Provide the [x, y] coordinate of the cell's center where the given text is located.  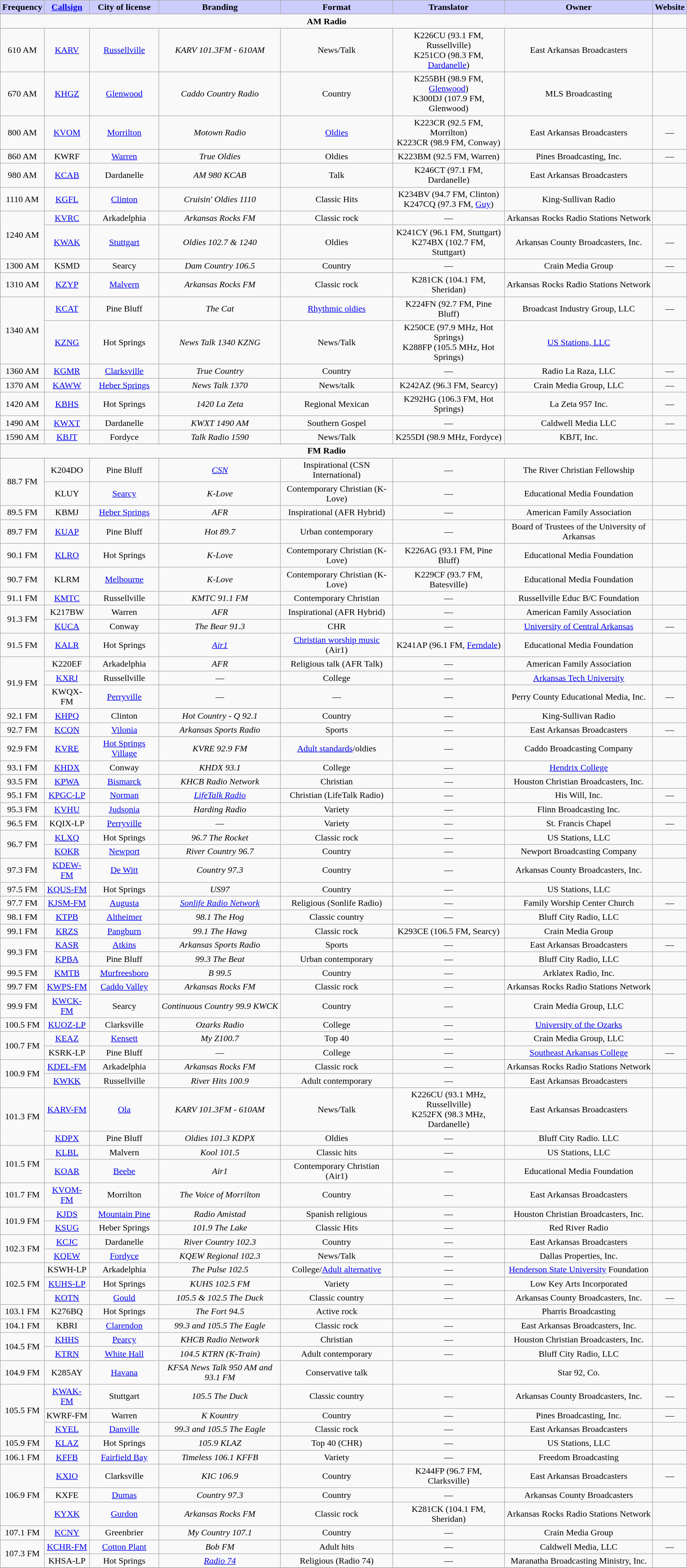
Southern Gospel [337, 423]
106.9 FM [22, 1495]
KDEW-FM [67, 870]
93.5 FM [22, 781]
East Arkansas Broadcasters, Inc. [579, 1325]
KLBL [67, 1152]
K226AG (93.1 FM, Pine Bluff) [448, 555]
Dam Country 106.5 [220, 266]
K244FP (96.7 FM, Clarksville) [448, 1476]
Russellville Educ B/C Foundation [579, 598]
KLXQ [67, 837]
Conservative talk [337, 1372]
104.1 FM [22, 1325]
KHGZ [67, 94]
KHPQ [67, 716]
105.5 & 102.5 The Duck [220, 1298]
Star 92, Co. [579, 1372]
Contemporary Christian [337, 598]
KWKK [67, 1080]
Low Key Arts Incorporated [579, 1284]
Christian (LifeTalk Radio) [337, 795]
KZNG [67, 343]
Bluff City Radio. LLC [579, 1138]
CHR [337, 626]
Atkins [124, 945]
Website [670, 7]
LifeTalk Radio [220, 795]
1590 AM [22, 437]
Bismarck [124, 781]
Inspirational (CSN International) [337, 470]
KALR [67, 645]
KCAB [67, 175]
KSUG [67, 1228]
The Bear 91.3 [220, 626]
KSWH-LP [67, 1270]
KHDX [67, 767]
610 AM [22, 50]
Top 40 [337, 1039]
K220EF [67, 664]
Newport [124, 851]
Oldies 102.7 & 1240 [220, 242]
Caddo Country Radio [220, 94]
The Voice of Morrilton [220, 1195]
98.1 The Hog [220, 917]
96.7 FM [22, 844]
Altheimer [124, 917]
Top 40 (CHR) [337, 1443]
KOKR [67, 851]
K217BW [67, 612]
River Hits 100.9 [220, 1080]
AM 980 KCAB [220, 175]
KSRK-LP [67, 1053]
KHSA-LP [67, 1561]
Owner [579, 7]
KVRE [67, 748]
90.1 FM [22, 555]
1110 AM [22, 199]
Cruisin' Oldies 1110 [220, 199]
KCNY [67, 1533]
KLAZ [67, 1443]
Glenwood [124, 94]
91.3 FM [22, 619]
Spanish religious [337, 1214]
Red River Radio [579, 1228]
Pearcy [124, 1339]
KTPB [67, 917]
97.7 FM [22, 903]
100.9 FM [22, 1073]
CSN [220, 470]
Judsonia [124, 809]
News Talk 1370 [220, 385]
105.5 The Duck [220, 1396]
Callsign [67, 7]
KUHS 102.5 FM [220, 1284]
Frequency [22, 7]
River Country 96.7 [220, 851]
101.5 FM [22, 1164]
University of the Ozarks [579, 1025]
Format [337, 7]
Caddo Broadcasting Company [579, 748]
KARV [67, 50]
True Oldies [220, 156]
Radio La Raza, LLC [579, 371]
Danville [124, 1429]
K234BV (94.7 FM, Clinton)K247CQ (97.3 FM, Guy) [448, 199]
White Hall [124, 1353]
KSMD [67, 266]
Continuous Country 99.9 KWCK [220, 1006]
KLUY [67, 494]
KLRO [67, 555]
Motown Radio [220, 132]
Translator [448, 7]
K293CE (106.5 FM, Searcy) [448, 931]
K226CU (93.1 MHz, Russellville)K252FX (98.3 MHz, Dardanelle) [448, 1109]
FM Radio [327, 451]
Kensett [124, 1039]
860 AM [22, 156]
KBHS [67, 404]
KVRE 92.9 FM [220, 748]
Norman [124, 795]
K241CY (96.1 FM, Stuttgart)K274BX (102.7 FM, Stuttgart) [448, 242]
KWXT [67, 423]
Oldies 101.3 KDPX [220, 1138]
100.5 FM [22, 1025]
K224FN (92.7 FM, Pine Bluff) [448, 308]
KDPX [67, 1138]
KASR [67, 945]
92.9 FM [22, 748]
101.9 FM [22, 1221]
KCON [67, 730]
91.5 FM [22, 645]
KZYP [67, 285]
KLRM [67, 579]
K229CF (93.7 FM, Batesville) [448, 579]
91.1 FM [22, 598]
KQUS-FM [67, 889]
KDEL-FM [67, 1066]
Clarendon [124, 1325]
KBJT, Inc. [579, 437]
98.1 FM [22, 917]
Henderson State University Foundation [579, 1270]
105.9 FM [22, 1443]
KGFL [67, 199]
91.9 FM [22, 683]
Radio 74 [220, 1561]
KWXT 1490 AM [220, 423]
KXIO [67, 1476]
MLS Broadcasting [579, 94]
Classic hits [337, 1152]
Pangburn [124, 931]
103.1 FM [22, 1312]
KMTC [67, 598]
K223CR (92.5 FM, Morrilton)K223CR (98.9 FM, Conway) [448, 132]
980 AM [22, 175]
KAWW [67, 385]
Family Worship Center Church [579, 903]
KVOM-FM [67, 1195]
Regional Mexican [337, 404]
Beebe [124, 1171]
97.5 FM [22, 889]
KBRI [67, 1325]
Radio Amistad [220, 1214]
99.9 FM [22, 1006]
101.7 FM [22, 1195]
K Kountry [220, 1415]
News Talk 1340 KZNG [220, 343]
KQEW Regional 102.3 [220, 1256]
La Zeta 957 Inc. [579, 404]
KCHR-FM [67, 1547]
KWAK [67, 242]
KIC 106.9 [220, 1476]
93.1 FM [22, 767]
Fairfield Bay [124, 1457]
Board of Trustees of the University of Arkansas [579, 531]
1370 AM [22, 385]
KUCA [67, 626]
University of Central Arkansas [579, 626]
K292HG (106.3 FM, Hot Springs) [448, 404]
K226CU (93.1 FM, Russellville)K251CO (98.3 FM, Dardanelle) [448, 50]
True Country [220, 371]
Maranatha Broadcasting Ministry, Inc. [579, 1561]
Dumas [124, 1495]
99.3 The Beat [220, 959]
Ola [124, 1109]
The Pulse 102.5 [220, 1270]
KPBA [67, 959]
KWRF [67, 156]
KTRN [67, 1353]
KVRC [67, 218]
104.9 FM [22, 1372]
Caldwell Media, LLC [579, 1547]
1420 AM [22, 404]
K276BQ [67, 1312]
Gurdon [124, 1514]
99.7 FM [22, 987]
Vilonia [124, 730]
KRZS [67, 931]
Murfreesboro [124, 973]
Sonlife Radio Network [220, 903]
101.3 FM [22, 1116]
90.7 FM [22, 579]
Contemporary Christian (Air1) [337, 1171]
Flinn Broadcasting Inc. [579, 809]
KJSM-FM [67, 903]
Augusta [124, 903]
95.3 FM [22, 809]
99.3 FM [22, 952]
Adult hits [337, 1547]
Dallas Properties, Inc. [579, 1256]
Timeless 106.1 KFFB [220, 1457]
99.5 FM [22, 973]
KYEL [67, 1429]
89.7 FM [22, 531]
KGMR [67, 371]
The Cat [220, 308]
KMTB [67, 973]
1300 AM [22, 266]
KCJC [67, 1242]
Religious (Sonlife Radio) [337, 903]
US97 [220, 889]
KUOZ-LP [67, 1025]
Bob FM [220, 1547]
107.1 FM [22, 1533]
1240 AM [22, 235]
Active rock [337, 1312]
Gould [124, 1298]
Arkansas Tech University [579, 678]
College/Adult alternative [337, 1270]
106.1 FM [22, 1457]
95.1 FM [22, 795]
Talk [337, 175]
Religious talk (AFR Talk) [337, 664]
Branding [220, 7]
The River Christian Fellowship [579, 470]
Talk Radio 1590 [220, 437]
KBJT [67, 437]
Newport Broadcasting Company [579, 851]
101.9 The Lake [220, 1228]
Hendrix College [579, 767]
K204DO [67, 470]
KQEW [67, 1256]
105.9 KLAZ [220, 1443]
KJDS [67, 1214]
Religious (Radio 74) [337, 1561]
104.5 FM [22, 1346]
KWRF-FM [67, 1415]
104.5 KTRN (K-Train) [220, 1353]
River Country 102.3 [220, 1242]
My Z100.7 [220, 1039]
Christian worship music (Air1) [337, 645]
K250CE (97.9 MHz, Hot Springs)K288FP (105.5 MHz, Hot Springs) [448, 343]
Havana [124, 1372]
107.3 FM [22, 1554]
1490 AM [22, 423]
Rhythmic oldies [337, 308]
Freedom Broadcasting [579, 1457]
KPWA [67, 781]
KVOM [67, 132]
KWQX-FM [67, 697]
His Will, Inc. [579, 795]
KOTN [67, 1298]
KXFE [67, 1495]
AM Radio [327, 21]
My Country 107.1 [220, 1533]
De Witt [124, 870]
KUAP [67, 531]
KBMJ [67, 513]
B 99.5 [220, 973]
KUHS-LP [67, 1284]
KEAZ [67, 1039]
Mountain Pine [124, 1214]
Greenbrier [124, 1533]
96.5 FM [22, 823]
Southeast Arkansas College [579, 1053]
KWPS-FM [67, 987]
670 AM [22, 94]
Adult standards/oldies [337, 748]
99.1 FM [22, 931]
K255BH (98.9 FM, Glenwood)K300DJ (107.9 FM, Glenwood) [448, 94]
K223BM (92.5 FM, Warren) [448, 156]
Caddo Valley [124, 987]
The Fort 94.5 [220, 1312]
KWAK-FM [67, 1396]
Perry County Educational Media, Inc. [579, 697]
Hot 89.7 [220, 531]
KHHS [67, 1339]
1310 AM [22, 285]
Pharris Broadcasting [579, 1312]
Arklatex Radio, Inc. [579, 973]
KFFB [67, 1457]
Harding Radio [220, 809]
92.7 FM [22, 730]
K241AP (96.1 FM, Ferndale) [448, 645]
K285AY [67, 1372]
KFSA News Talk 950 AM and 93.1 FM [220, 1372]
100.7 FM [22, 1046]
Caldwell Media LLC [579, 423]
KYXK [67, 1514]
K255DI (98.9 MHz, Fordyce) [448, 437]
Ozarks Radio [220, 1025]
Arkansas County Broadcasters [579, 1495]
89.5 FM [22, 513]
KOAR [67, 1171]
KCAT [67, 308]
Hot Springs Village [124, 748]
97.3 FM [22, 870]
KHDX 93.1 [220, 767]
88.7 FM [22, 482]
KMTC 91.1 FM [220, 598]
KVHU [67, 809]
Hot Country - Q 92.1 [220, 716]
KQIX-LP [67, 823]
Kool 101.5 [220, 1152]
K246CT (97.1 FM, Dardanelle) [448, 175]
92.1 FM [22, 716]
Cotton Plant [124, 1547]
K242AZ (96.3 FM, Searcy) [448, 385]
KXRJ [67, 678]
Broadcast Industry Group, LLC [579, 308]
99.1 The Hawg [220, 931]
KPGC-LP [67, 795]
102.3 FM [22, 1249]
1420 La Zeta [220, 404]
Melbourne [124, 579]
105.5 FM [22, 1410]
96.7 The Rocket [220, 837]
1340 AM [22, 330]
102.5 FM [22, 1284]
News/talk [337, 385]
St. Francis Chapel [579, 823]
800 AM [22, 132]
City of license [124, 7]
KWCK-FM [67, 1006]
KARV-FM [67, 1109]
1360 AM [22, 371]
